Determine the [X, Y] coordinate at the center of the cell enclosing the given text.  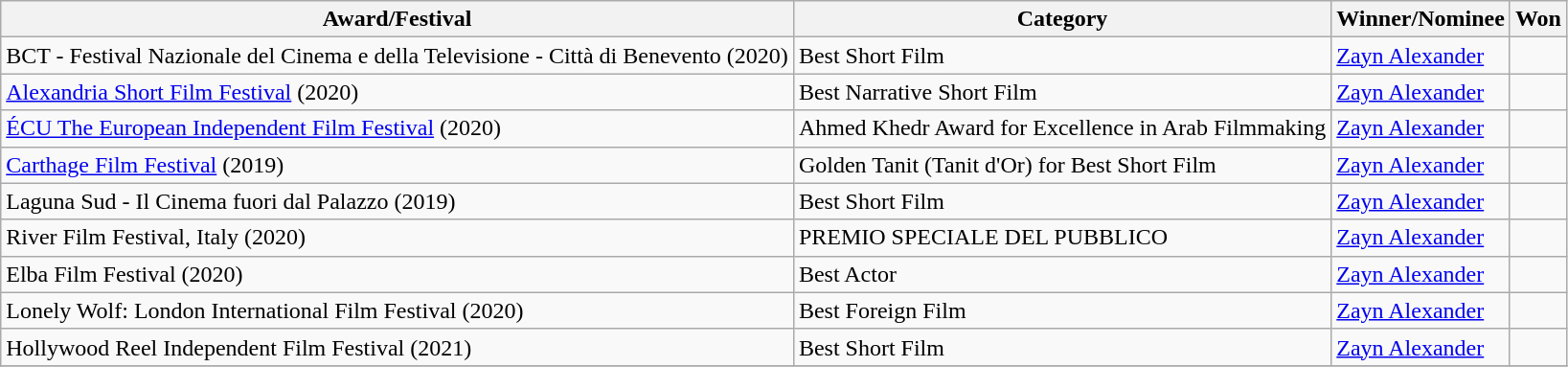
Laguna Sud - Il Cinema fuori dal Palazzo (2019) [398, 201]
Alexandria Short Film Festival (2020) [398, 92]
Lonely Wolf: London International Film Festival (2020) [398, 310]
Best Actor [1061, 274]
Elba Film Festival (2020) [398, 274]
River Film Festival, Italy (2020) [398, 238]
Hollywood Reel Independent Film Festival (2021) [398, 347]
Won [1538, 19]
Golden Tanit (Tanit d'Or) for Best Short Film [1061, 165]
PREMIO SPECIALE DEL PUBBLICO [1061, 238]
ÉCU The European Independent Film Festival (2020) [398, 128]
BCT - Festival Nazionale del Cinema e della Televisione - Città di Benevento (2020) [398, 56]
Carthage Film Festival (2019) [398, 165]
Award/Festival [398, 19]
Best Foreign Film [1061, 310]
Ahmed Khedr Award for Excellence in Arab Filmmaking [1061, 128]
Best Narrative Short Film [1061, 92]
Winner/Nominee [1421, 19]
Category [1061, 19]
